Provide the (x, y) coordinate of the cell's center where the given text is located.  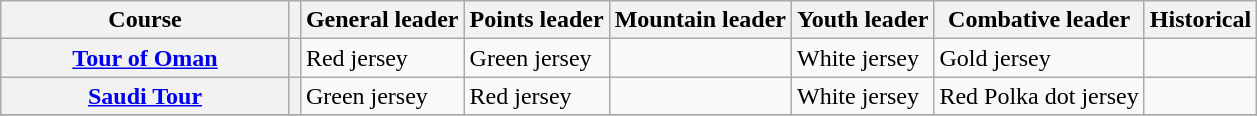
Combative leader (1039, 20)
Tour of Oman (146, 58)
Mountain leader (700, 20)
Youth leader (863, 20)
Course (146, 20)
Gold jersey (1039, 58)
Points leader (536, 20)
General leader (382, 20)
Saudi Tour (146, 96)
Historical (1200, 20)
Red Polka dot jersey (1039, 96)
